Extract the (x, y) coordinate from the center of the cell holding the provided text.  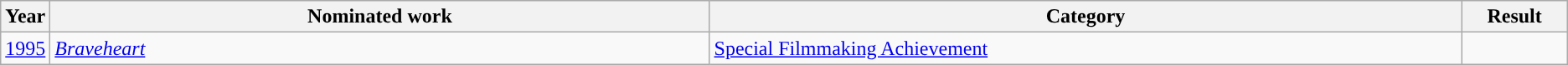
Braveheart (380, 48)
Category (1086, 17)
Nominated work (380, 17)
Result (1514, 17)
Year (25, 17)
1995 (25, 48)
Special Filmmaking Achievement (1086, 48)
